For the text-containing cell, return its midpoint in (x, y) coordinate format. 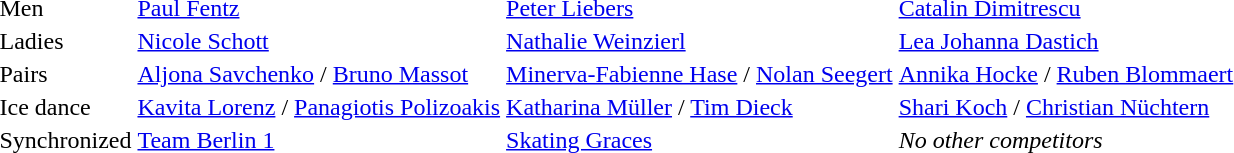
Aljona Savchenko / Bruno Massot (319, 74)
Minerva-Fabienne Hase / Nolan Seegert (700, 74)
Nathalie Weinzierl (700, 41)
Kavita Lorenz / Panagiotis Polizoakis (319, 107)
Nicole Schott (319, 41)
Katharina Müller / Tim Dieck (700, 107)
